Detect which cell encompasses the target text, then output its [X, Y] center coordinate. 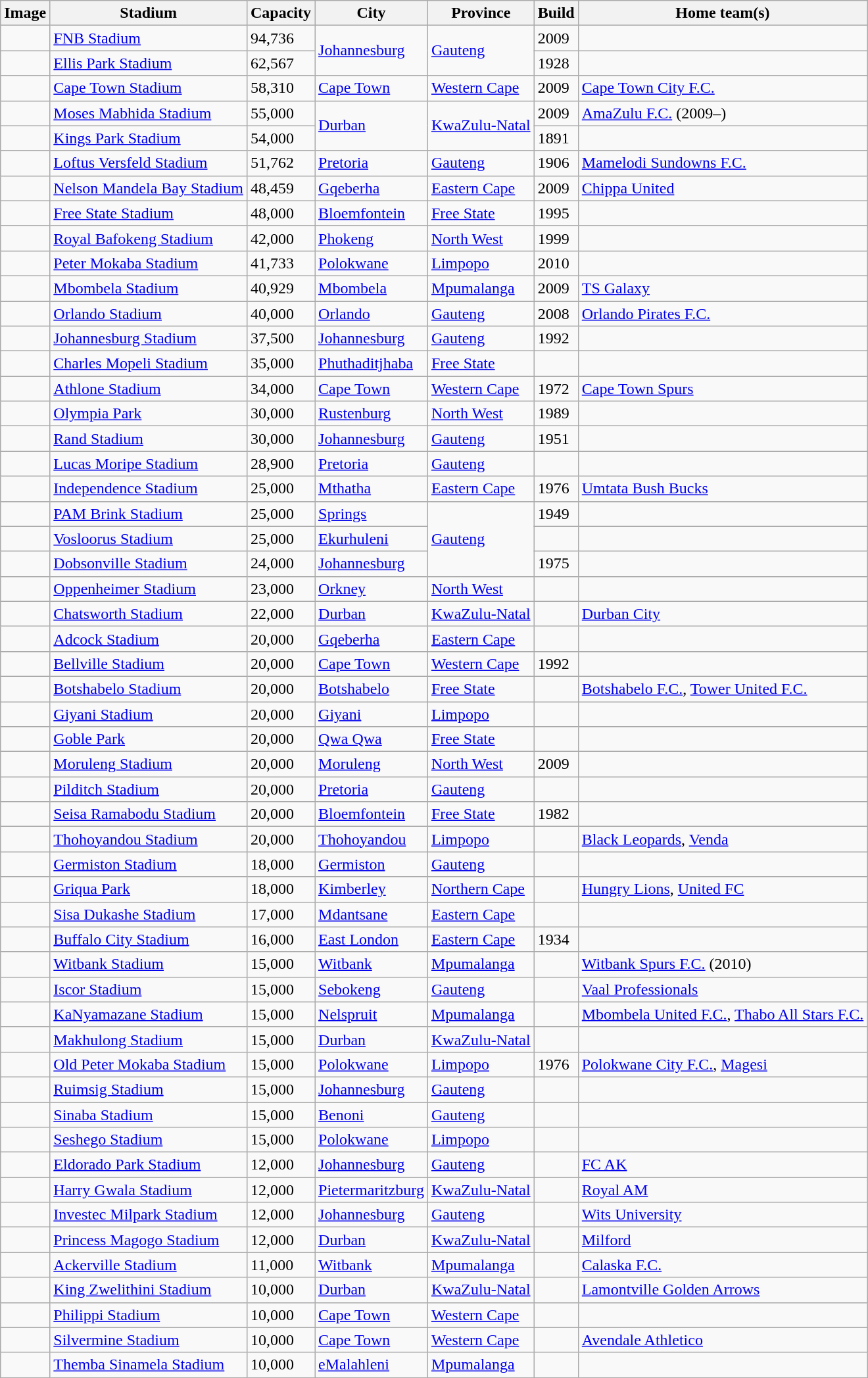
23,000 [280, 589]
City [372, 13]
Investec Milpark Stadium [149, 1215]
Themba Sinamela Stadium [149, 1365]
Mdantsane [372, 914]
1989 [556, 414]
35,000 [280, 364]
Vosloorus Stadium [149, 539]
Calaska F.C. [722, 1265]
Mbombela United F.C., Thabo All Stars F.C. [722, 1014]
Ekurhuleni [372, 539]
Phokeng [372, 238]
Peter Mokaba Stadium [149, 263]
Loftus Versfeld Stadium [149, 163]
Buffalo City Stadium [149, 939]
eMalahleni [372, 1365]
Olympia Park [149, 414]
Chippa United [722, 188]
2008 [556, 314]
22,000 [280, 614]
Independence Stadium [149, 489]
Silvermine Stadium [149, 1340]
Durban City [722, 614]
Ackerville Stadium [149, 1265]
37,500 [280, 339]
Kings Park Stadium [149, 138]
Orlando [372, 314]
Vaal Professionals [722, 989]
Home team(s) [722, 13]
Royal Bafokeng Stadium [149, 238]
Avendale Athletico [722, 1340]
Thohoyandou Stadium [149, 839]
2010 [556, 263]
Polokwane City F.C., Magesi [722, 1064]
PAM Brink Stadium [149, 514]
Pietermaritzburg [372, 1190]
11,000 [280, 1265]
Build [556, 13]
Northern Cape [481, 889]
1975 [556, 564]
Botshabelo [372, 689]
Eldorado Park Stadium [149, 1165]
94,736 [280, 38]
Orlando Stadium [149, 314]
Qwa Qwa [372, 739]
Rustenburg [372, 414]
Botshabelo Stadium [149, 689]
Seshego Stadium [149, 1140]
Charles Mopeli Stadium [149, 364]
Sisa Dukashe Stadium [149, 914]
41,733 [280, 263]
Lucas Moripe Stadium [149, 464]
Mbombela Stadium [149, 288]
Umtata Bush Bucks [722, 489]
Pilditch Stadium [149, 789]
Benoni [372, 1115]
40,929 [280, 288]
Ruimsig Stadium [149, 1089]
1999 [556, 238]
1906 [556, 163]
Springs [372, 514]
Hungry Lions, United FC [722, 889]
Goble Park [149, 739]
1995 [556, 213]
Mbombela [372, 288]
54,000 [280, 138]
Sebokeng [372, 989]
Germiston Stadium [149, 864]
Cape Town Stadium [149, 88]
48,000 [280, 213]
Old Peter Mokaba Stadium [149, 1064]
Milford [722, 1240]
Black Leopards, Venda [722, 839]
Thohoyandou [372, 839]
24,000 [280, 564]
Moruleng [372, 764]
Giyani [372, 714]
Wits University [722, 1215]
1949 [556, 514]
Griqua Park [149, 889]
Mamelodi Sundowns F.C. [722, 163]
1951 [556, 439]
Phuthaditjhaba [372, 364]
FNB Stadium [149, 38]
58,310 [280, 88]
Johannesburg Stadium [149, 339]
King Zwelithini Stadium [149, 1290]
Ellis Park Stadium [149, 63]
34,000 [280, 389]
Orlando Pirates F.C. [722, 314]
Capacity [280, 13]
Image [25, 13]
Princess Magogo Stadium [149, 1240]
17,000 [280, 914]
Dobsonville Stadium [149, 564]
Giyani Stadium [149, 714]
Mthatha [372, 489]
Orkney [372, 589]
AmaZulu F.C. (2009–) [722, 113]
Moruleng Stadium [149, 764]
Kimberley [372, 889]
28,900 [280, 464]
Witbank Spurs F.C. (2010) [722, 964]
Cape Town City F.C. [722, 88]
40,000 [280, 314]
Oppenheimer Stadium [149, 589]
Cape Town Spurs [722, 389]
1928 [556, 63]
TS Galaxy [722, 288]
48,459 [280, 188]
55,000 [280, 113]
Seisa Ramabodu Stadium [149, 814]
Royal AM [722, 1190]
Nelspruit [372, 1014]
1972 [556, 389]
Iscor Stadium [149, 989]
Lamontville Golden Arrows [722, 1290]
Province [481, 13]
Moses Mabhida Stadium [149, 113]
16,000 [280, 939]
Adcock Stadium [149, 639]
KaNyamazane Stadium [149, 1014]
1891 [556, 138]
42,000 [280, 238]
1934 [556, 939]
Nelson Mandela Bay Stadium [149, 188]
East London [372, 939]
Chatsworth Stadium [149, 614]
Harry Gwala Stadium [149, 1190]
Athlone Stadium [149, 389]
62,567 [280, 63]
1982 [556, 814]
FC AK [722, 1165]
Germiston [372, 864]
Bellville Stadium [149, 664]
Rand Stadium [149, 439]
Makhulong Stadium [149, 1039]
Philippi Stadium [149, 1315]
51,762 [280, 163]
Stadium [149, 13]
Sinaba Stadium [149, 1115]
Free State Stadium [149, 213]
Witbank Stadium [149, 964]
Botshabelo F.C., Tower United F.C. [722, 689]
